Output the [x, y] coordinate of the center of the cell containing the given text.  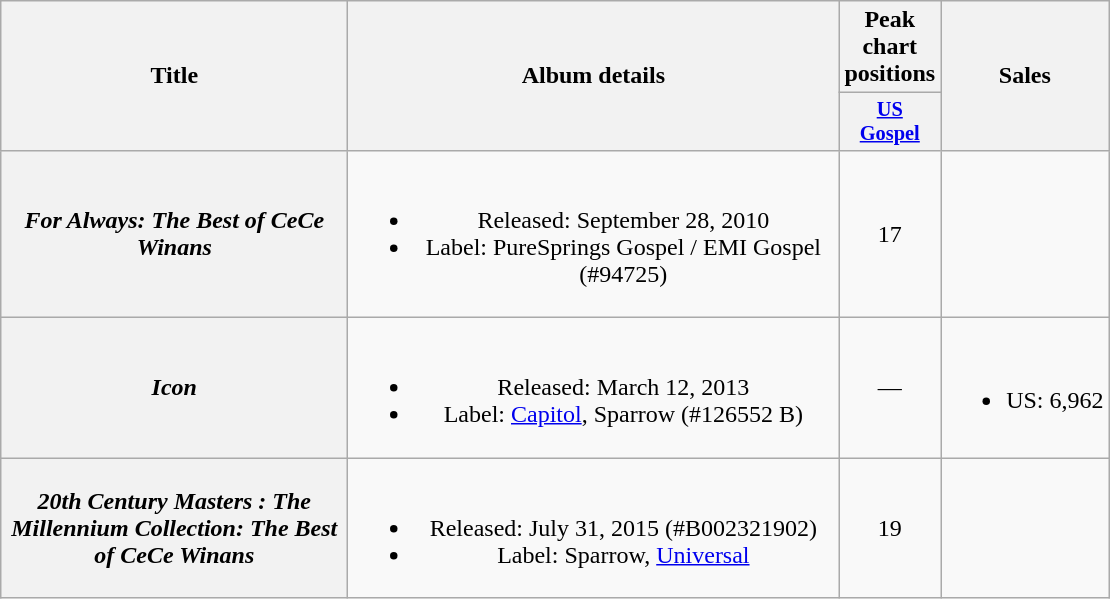
Released: March 12, 2013Label: Capitol, Sparrow (#126552 B) [594, 388]
Sales [1025, 76]
19 [890, 528]
— [890, 388]
17 [890, 234]
Album details [594, 76]
Peak chart positions [890, 47]
US: 6,962 [1025, 388]
Released: July 31, 2015 (#B002321902)Label: Sparrow, Universal [594, 528]
Released: September 28, 2010Label: PureSprings Gospel / EMI Gospel (#94725) [594, 234]
Icon [174, 388]
20th Century Masters : The Millennium Collection: The Best of CeCe Winans [174, 528]
Title [174, 76]
For Always: The Best of CeCe Winans [174, 234]
USGospel [890, 122]
